Find where the given text appears and provide that cell's center as [x, y] coordinate. 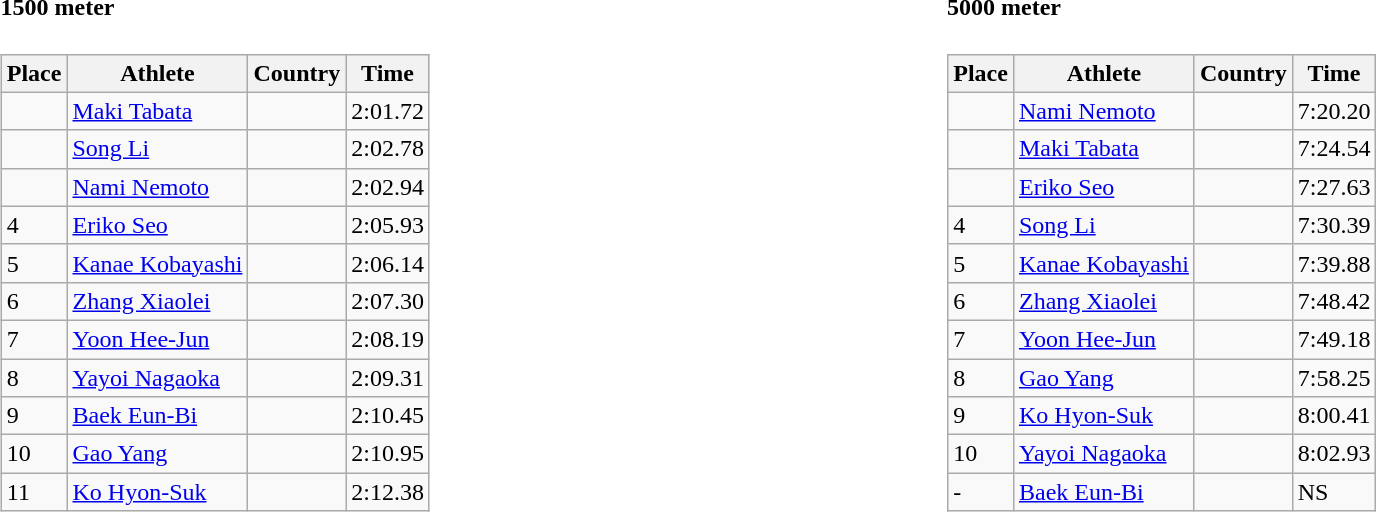
7:48.42 [1334, 301]
2:05.93 [388, 225]
11 [34, 492]
2:10.45 [388, 416]
2:06.14 [388, 263]
8:00.41 [1334, 416]
2:02.78 [388, 149]
2:09.31 [388, 378]
7:39.88 [1334, 263]
7:20.20 [1334, 111]
2:02.94 [388, 187]
2:01.72 [388, 111]
2:12.38 [388, 492]
2:07.30 [388, 301]
2:08.19 [388, 339]
7:24.54 [1334, 149]
2:10.95 [388, 454]
7:58.25 [1334, 378]
7:27.63 [1334, 187]
7:49.18 [1334, 339]
- [981, 492]
7:30.39 [1334, 225]
NS [1334, 492]
8:02.93 [1334, 454]
